Output the [X, Y] coordinate of the center of the cell containing the given text.  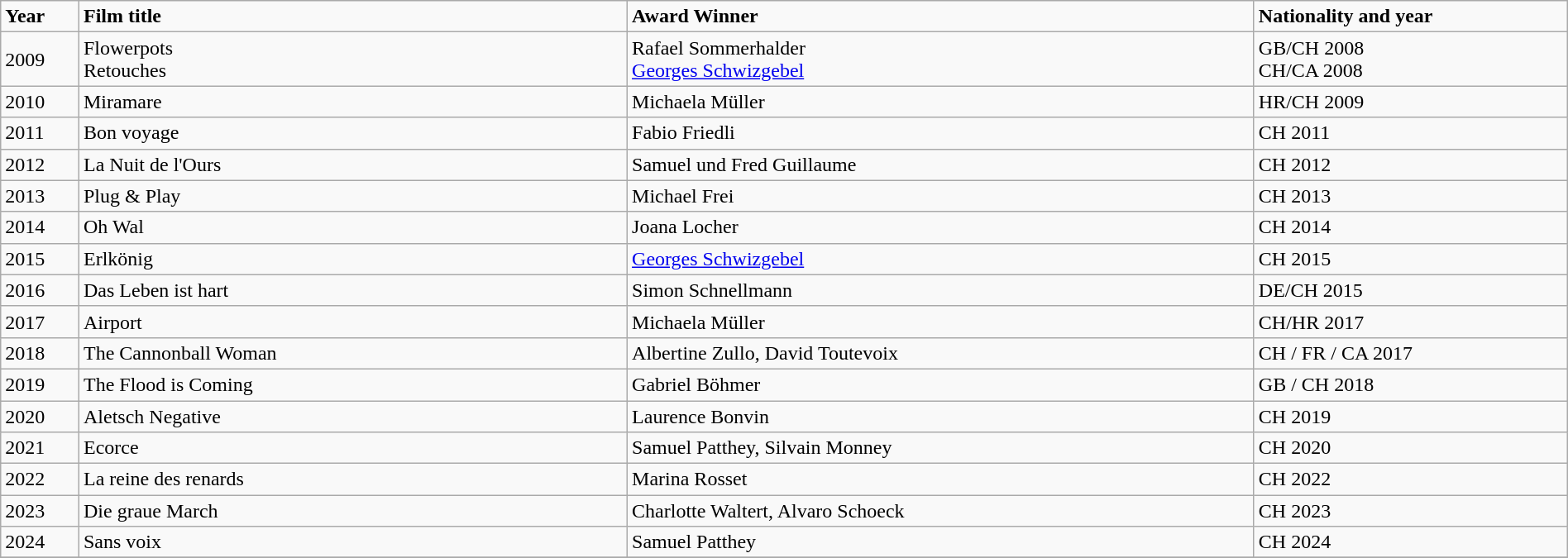
Sans voix [352, 542]
GB/CH 2008CH/CA 2008 [1411, 60]
2014 [40, 227]
2022 [40, 479]
Die graue March [352, 511]
Rafael SommerhalderGeorges Schwizgebel [941, 60]
GB / CH 2018 [1411, 384]
CH 2014 [1411, 227]
Gabriel Böhmer [941, 384]
Charlotte Waltert, Alvaro Schoeck [941, 511]
CH 2011 [1411, 133]
Samuel Patthey [941, 542]
Award Winner [941, 17]
CH 2012 [1411, 165]
Erlkönig [352, 259]
La Nuit de l'Ours [352, 165]
Samuel Patthey, Silvain Monney [941, 448]
Miramare [352, 102]
Michael Frei [941, 196]
Aletsch Negative [352, 416]
CH 2022 [1411, 479]
Georges Schwizgebel [941, 259]
Plug & Play [352, 196]
Year [40, 17]
CH 2020 [1411, 448]
Film title [352, 17]
CH 2015 [1411, 259]
CH/HR 2017 [1411, 322]
The Flood is Coming [352, 384]
Marina Rosset [941, 479]
CH 2013 [1411, 196]
2023 [40, 511]
FlowerpotsRetouches [352, 60]
The Cannonball Woman [352, 353]
Bon voyage [352, 133]
2018 [40, 353]
Oh Wal [352, 227]
Simon Schnellmann [941, 290]
2010 [40, 102]
2020 [40, 416]
2017 [40, 322]
Joana Locher [941, 227]
2013 [40, 196]
2012 [40, 165]
La reine des renards [352, 479]
Airport [352, 322]
Laurence Bonvin [941, 416]
2024 [40, 542]
Samuel und Fred Guillaume [941, 165]
2021 [40, 448]
Albertine Zullo, David Toutevoix [941, 353]
Nationality and year [1411, 17]
HR/CH 2009 [1411, 102]
CH 2024 [1411, 542]
2016 [40, 290]
2009 [40, 60]
CH 2023 [1411, 511]
CH / FR / CA 2017 [1411, 353]
2019 [40, 384]
CH 2019 [1411, 416]
2015 [40, 259]
DE/CH 2015 [1411, 290]
Ecorce [352, 448]
2011 [40, 133]
Fabio Friedli [941, 133]
Das Leben ist hart [352, 290]
